Provide the [x, y] coordinate of the cell's center where the given text is located.  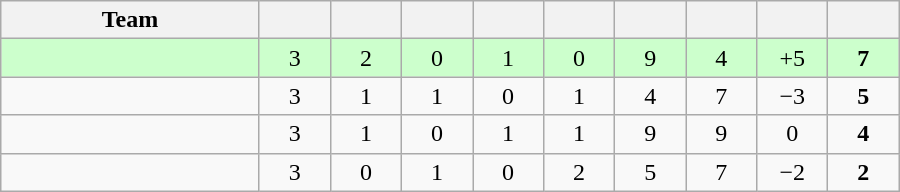
−3 [792, 96]
+5 [792, 58]
Team [130, 20]
−2 [792, 172]
